Provide the (X, Y) coordinate of the cell's center where the given text is located.  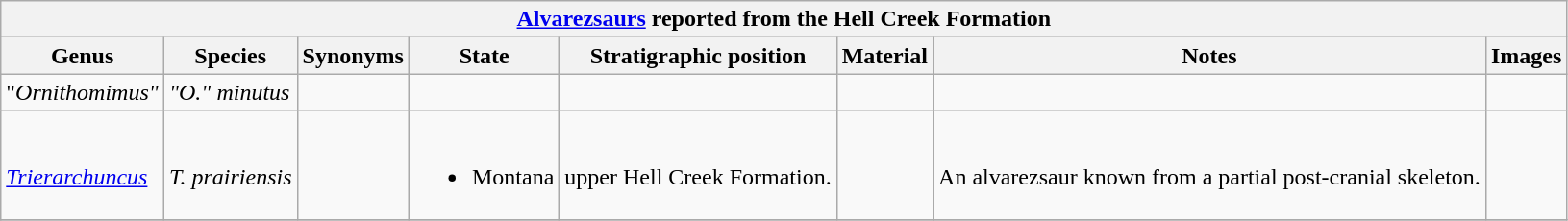
Material (884, 56)
Synonyms (353, 56)
"O." minutus (231, 92)
Alvarezsaurs reported from the Hell Creek Formation (784, 19)
Genus (83, 56)
"Ornithomimus" (83, 92)
Species (231, 56)
Montana (484, 165)
State (484, 56)
Stratigraphic position (698, 56)
upper Hell Creek Formation. (698, 165)
Notes (1209, 56)
Images (1526, 56)
T. prairiensis (231, 165)
Trierarchuncus (83, 165)
An alvarezsaur known from a partial post-cranial skeleton. (1209, 165)
